Capture the cell that displays the provided text and extract its [X, Y] central coordinate. 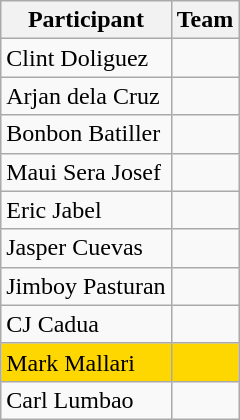
Maui Sera Josef [86, 172]
Bonbon Batiller [86, 134]
Clint Doliguez [86, 58]
Carl Lumbao [86, 400]
Eric Jabel [86, 210]
Jasper Cuevas [86, 248]
Arjan dela Cruz [86, 96]
Jimboy Pasturan [86, 286]
Participant [86, 20]
Mark Mallari [86, 362]
CJ Cadua [86, 324]
Team [205, 20]
